Extract the (X, Y) coordinate from the center of the cell holding the provided text.  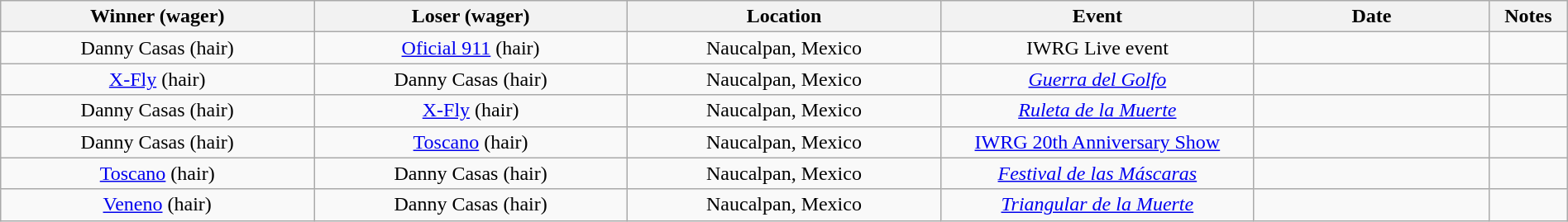
Event (1097, 17)
Date (1371, 17)
Oficial 911 (hair) (471, 48)
Loser (wager) (471, 17)
Guerra del Golfo (1097, 79)
Winner (wager) (157, 17)
IWRG 20th Anniversary Show (1097, 142)
Veneno (hair) (157, 205)
Festival de las Máscaras (1097, 173)
IWRG Live event (1097, 48)
Location (784, 17)
Ruleta de la Muerte (1097, 111)
Triangular de la Muerte (1097, 205)
Notes (1528, 17)
